Detect which cell encompasses the target text, then output its (X, Y) center coordinate. 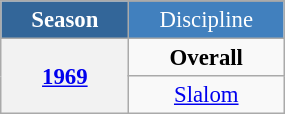
Discipline (206, 20)
Slalom (206, 95)
Overall (206, 58)
1969 (65, 76)
Season (65, 20)
